Locate the cell with the specified text and output its (X, Y) center coordinate. 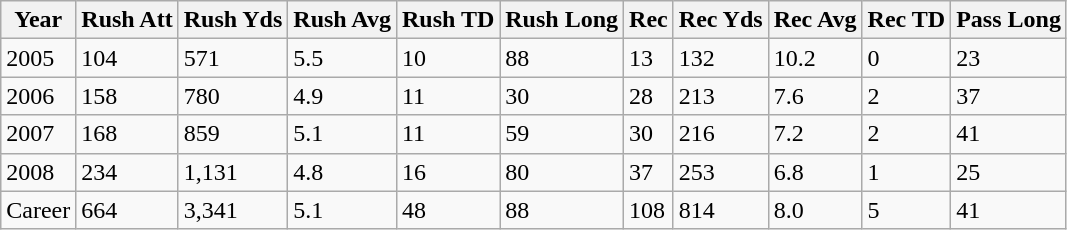
108 (649, 210)
5.5 (342, 58)
48 (448, 210)
6.8 (815, 172)
5 (906, 210)
7.2 (815, 134)
2008 (38, 172)
Rush Avg (342, 20)
80 (562, 172)
3,341 (233, 210)
Rush Yds (233, 20)
2006 (38, 96)
158 (127, 96)
2005 (38, 58)
Year (38, 20)
664 (127, 210)
571 (233, 58)
13 (649, 58)
59 (562, 134)
253 (720, 172)
16 (448, 172)
10.2 (815, 58)
Rush Att (127, 20)
4.8 (342, 172)
1 (906, 172)
Career (38, 210)
216 (720, 134)
Rush Long (562, 20)
234 (127, 172)
0 (906, 58)
Rec (649, 20)
10 (448, 58)
7.6 (815, 96)
Rec Avg (815, 20)
1,131 (233, 172)
Rec Yds (720, 20)
132 (720, 58)
Pass Long (1009, 20)
859 (233, 134)
Rush TD (448, 20)
780 (233, 96)
4.9 (342, 96)
814 (720, 210)
28 (649, 96)
Rec TD (906, 20)
23 (1009, 58)
213 (720, 96)
104 (127, 58)
8.0 (815, 210)
168 (127, 134)
2007 (38, 134)
25 (1009, 172)
